Find where the given text appears and provide that cell's center as [X, Y] coordinate. 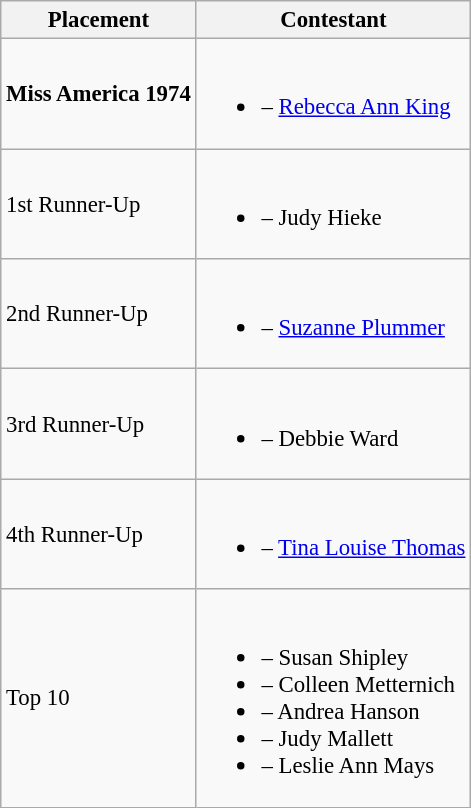
3rd Runner-Up [98, 424]
1st Runner-Up [98, 204]
Placement [98, 20]
– Rebecca Ann King [334, 94]
– Judy Hieke [334, 204]
– Susan Shipley – Colleen Metternich – Andrea Hanson – Judy Mallett – Leslie Ann Mays [334, 698]
Contestant [334, 20]
– Suzanne Plummer [334, 314]
4th Runner-Up [98, 534]
Miss America 1974 [98, 94]
2nd Runner-Up [98, 314]
– Debbie Ward [334, 424]
– Tina Louise Thomas [334, 534]
Top 10 [98, 698]
